Determine the [X, Y] coordinate at the center of the cell enclosing the given text.  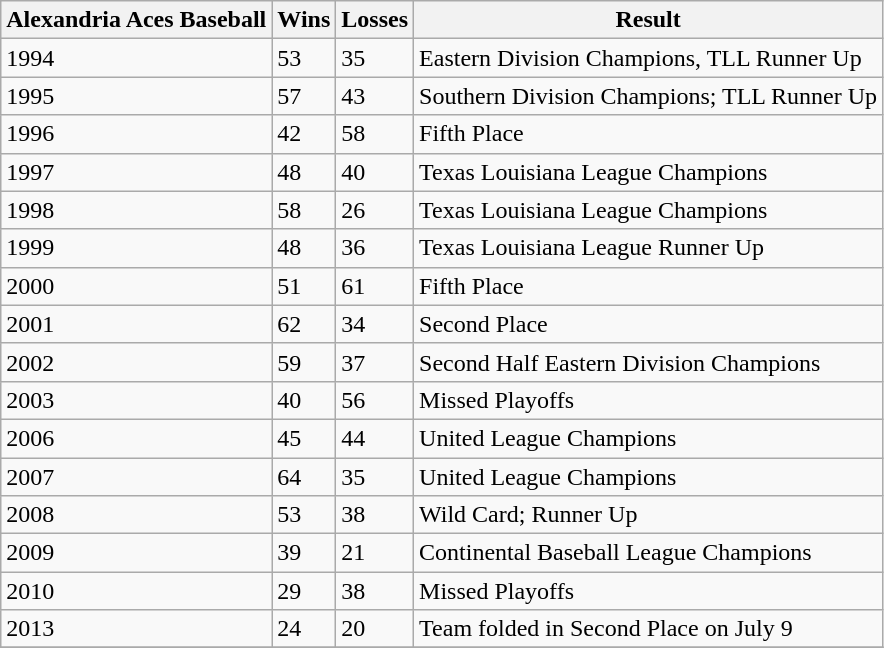
Continental Baseball League Champions [648, 553]
Losses [375, 20]
61 [375, 286]
Second Place [648, 324]
57 [304, 96]
59 [304, 362]
Southern Division Champions; TLL Runner Up [648, 96]
Eastern Division Champions, TLL Runner Up [648, 58]
2007 [136, 477]
51 [304, 286]
64 [304, 477]
44 [375, 438]
2009 [136, 553]
2013 [136, 629]
37 [375, 362]
39 [304, 553]
2008 [136, 515]
Wins [304, 20]
56 [375, 400]
21 [375, 553]
2003 [136, 400]
Second Half Eastern Division Champions [648, 362]
29 [304, 591]
2010 [136, 591]
43 [375, 96]
34 [375, 324]
Team folded in Second Place on July 9 [648, 629]
42 [304, 134]
1996 [136, 134]
1999 [136, 248]
1994 [136, 58]
24 [304, 629]
45 [304, 438]
26 [375, 210]
Wild Card; Runner Up [648, 515]
Result [648, 20]
2000 [136, 286]
2006 [136, 438]
36 [375, 248]
62 [304, 324]
2001 [136, 324]
2002 [136, 362]
Alexandria Aces Baseball [136, 20]
1998 [136, 210]
Texas Louisiana League Runner Up [648, 248]
1997 [136, 172]
20 [375, 629]
1995 [136, 96]
